Search for the cell housing the specified text and yield its (x, y) center coordinate. 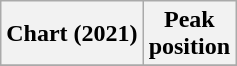
Chart (2021) (72, 34)
Peakposition (189, 34)
